Output the (X, Y) coordinate of the center of the cell containing the given text.  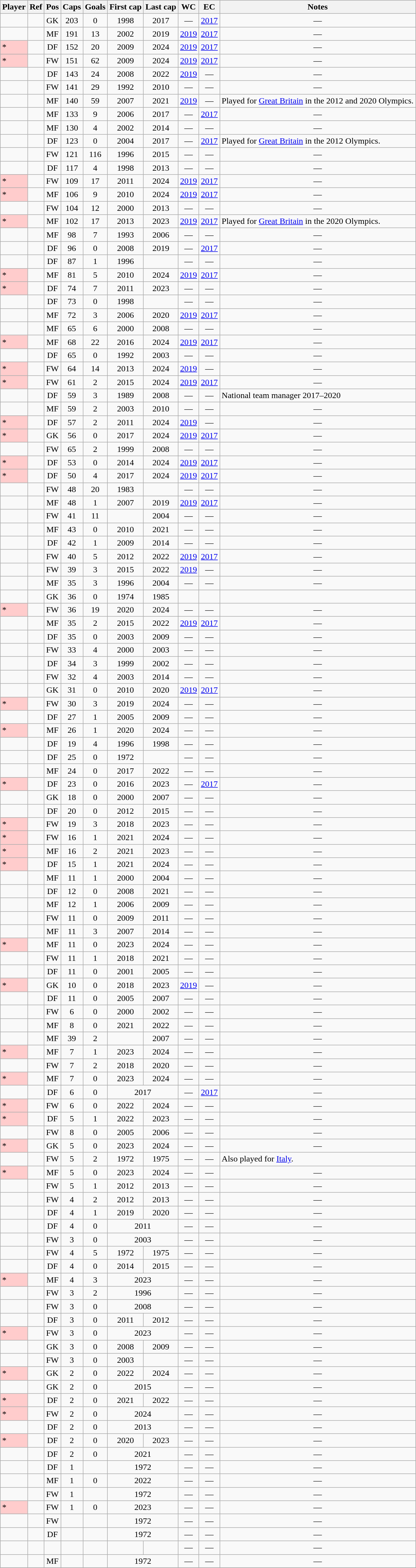
25 (72, 757)
96 (72, 248)
130 (72, 127)
102 (72, 221)
57 (72, 422)
23 (72, 784)
22 (95, 342)
121 (72, 154)
123 (72, 141)
Played for Great Britain in the 2012 Olympics. (317, 141)
Caps (72, 7)
13 (95, 34)
74 (72, 288)
27 (72, 717)
14 (95, 369)
152 (72, 47)
1983 (125, 489)
33 (72, 650)
First cap (125, 7)
34 (72, 663)
15 (72, 864)
133 (72, 114)
Goals (95, 7)
1985 (161, 597)
42 (72, 543)
30 (72, 704)
64 (72, 369)
1974 (125, 597)
56 (72, 436)
EC (209, 7)
62 (95, 61)
Last cap (161, 7)
31 (72, 690)
191 (72, 34)
117 (72, 168)
18 (72, 797)
104 (72, 208)
Ref (36, 7)
106 (72, 195)
50 (72, 476)
41 (72, 516)
1989 (125, 396)
87 (72, 262)
Also played for Italy. (317, 1159)
109 (72, 181)
73 (72, 302)
98 (72, 235)
Player (14, 7)
203 (72, 20)
10 (72, 985)
Pos (52, 7)
140 (72, 101)
26 (72, 730)
116 (95, 154)
43 (72, 529)
Played for Great Britain in the 2012 and 2020 Olympics. (317, 101)
143 (72, 74)
40 (72, 556)
61 (72, 382)
1993 (125, 235)
68 (72, 342)
National team manager 2017–2020 (317, 396)
81 (72, 275)
72 (72, 315)
29 (95, 87)
Played for Great Britain in the 2020 Olympics. (317, 221)
2001 (125, 971)
WC (189, 7)
32 (72, 677)
151 (72, 61)
141 (72, 87)
Notes (317, 7)
53 (72, 462)
